Determine the [x, y] coordinate at the center of the cell enclosing the given text.  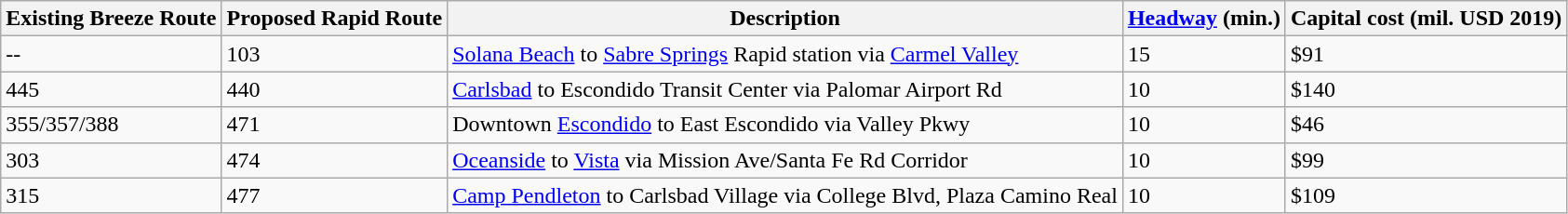
$46 [1426, 125]
Capital cost (mil. USD 2019) [1426, 19]
Solana Beach to Sabre Springs Rapid station via Carmel Valley [785, 54]
Carlsbad to Escondido Transit Center via Palomar Airport Rd [785, 89]
Existing Breeze Route [112, 19]
445 [112, 89]
303 [112, 160]
Oceanside to Vista via Mission Ave/Santa Fe Rd Corridor [785, 160]
$99 [1426, 160]
Headway (min.) [1204, 19]
$140 [1426, 89]
15 [1204, 54]
471 [335, 125]
Downtown Escondido to East Escondido via Valley Pkwy [785, 125]
477 [335, 195]
Camp Pendleton to Carlsbad Village via College Blvd, Plaza Camino Real [785, 195]
355/357/388 [112, 125]
103 [335, 54]
Description [785, 19]
$91 [1426, 54]
474 [335, 160]
315 [112, 195]
440 [335, 89]
$109 [1426, 195]
Proposed Rapid Route [335, 19]
-- [112, 54]
